Search for the cell housing the specified text and yield its [x, y] center coordinate. 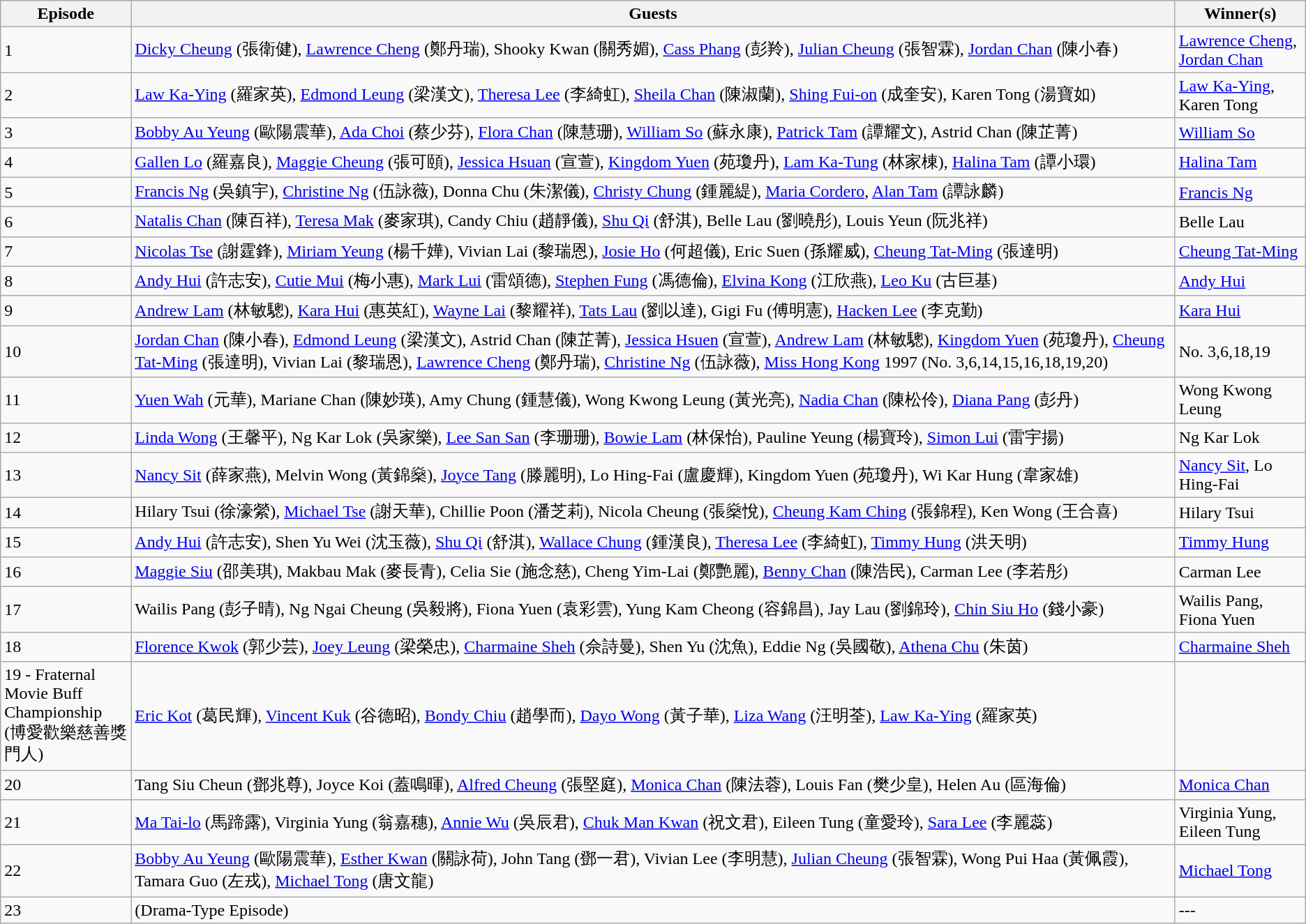
4 [66, 163]
22 [66, 871]
Monica Chan [1240, 785]
Charmaine Sheh [1240, 647]
Michael Tong [1240, 871]
11 [66, 400]
Episode [66, 14]
21 [66, 823]
15 [66, 543]
William So [1240, 132]
Bobby Au Yeung (歐陽震華), Ada Choi (蔡少芬), Flora Chan (陳慧珊), William So (蘇永康), Patrick Tam (譚耀文), Astrid Chan (陳芷菁) [653, 132]
Lawrence Cheng, Jordan Chan [1240, 50]
Gallen Lo (羅嘉良), Maggie Cheung (張可頤), Jessica Hsuan (宣萱), Kingdom Yuen (苑瓊丹), Lam Ka-Tung (林家棟), Halina Tam (譚小環) [653, 163]
Yuen Wah (元華), Mariane Chan (陳妙瑛), Amy Chung (鍾慧儀), Wong Kwong Leung (黃光亮), Nadia Chan (陳松伶), Diana Pang (彭丹) [653, 400]
Francis Ng (吳鎮宇), Christine Ng (伍詠薇), Donna Chu (朱潔儀), Christy Chung (鍾麗緹), Maria Cordero, Alan Tam (譚詠麟) [653, 192]
Andy Hui (許志安), Shen Yu Wei (沈玉薇), Shu Qi (舒淇), Wallace Chung (鍾漢良), Theresa Lee (李綺虹), Timmy Hung (洪天明) [653, 543]
6 [66, 222]
Cheung Tat-Ming [1240, 251]
8 [66, 282]
Timmy Hung [1240, 543]
Tang Siu Cheun (鄧兆尊), Joyce Koi (蓋鳴暉), Alfred Cheung (張堅庭), Monica Chan (陳法蓉), Louis Fan (樊少皇), Helen Au (區海倫) [653, 785]
3 [66, 132]
Nicolas Tse (謝霆鋒), Miriam Yeung (楊千嬅), Vivian Lai (黎瑞恩), Josie Ho (何超儀), Eric Suen (孫耀威), Cheung Tat-Ming (張達明) [653, 251]
10 [66, 351]
2 [66, 95]
Francis Ng [1240, 192]
Linda Wong (王馨平), Ng Kar Lok (吳家樂), Lee San San (李珊珊), Bowie Lam (林保怡), Pauline Yeung (楊寶玲), Simon Lui (雷宇揚) [653, 438]
Florence Kwok (郭少芸), Joey Leung (梁榮忠), Charmaine Sheh (佘詩曼), Shen Yu (沈魚), Eddie Ng (吳國敬), Athena Chu (朱茵) [653, 647]
(Drama-Type Episode) [653, 910]
Law Ka-Ying (羅家英), Edmond Leung (梁漢文), Theresa Lee (李綺虹), Sheila Chan (陳淑蘭), Shing Fui-on (成奎安), Karen Tong (湯寶如) [653, 95]
Belle Lau [1240, 222]
Andy Hui [1240, 282]
Natalis Chan (陳百祥), Teresa Mak (麥家琪), Candy Chiu (趙靜儀), Shu Qi (舒淇), Belle Lau (劉曉彤), Louis Yeun (阮兆祥) [653, 222]
Wailis Pang (彭子晴), Ng Ngai Cheung (吳毅將), Fiona Yuen (袁彩雲), Yung Kam Cheong (容錦昌), Jay Lau (劉錦玲), Chin Siu Ho (錢小豪) [653, 609]
Law Ka-Ying, Karen Tong [1240, 95]
Winner(s) [1240, 14]
16 [66, 572]
Kara Hui [1240, 311]
Andrew Lam (林敏驄), Kara Hui (惠英紅), Wayne Lai (黎耀祥), Tats Lau (劉以達), Gigi Fu (傅明憲), Hacken Lee (李克勤) [653, 311]
No. 3,6,18,19 [1240, 351]
--- [1240, 910]
Maggie Siu (邵美琪), Makbau Mak (麥長青), Celia Sie (施念慈), Cheng Yim-Lai (鄭艷麗), Benny Chan (陳浩民), Carman Lee (李若彤) [653, 572]
Halina Tam [1240, 163]
9 [66, 311]
Wailis Pang, Fiona Yuen [1240, 609]
20 [66, 785]
Wong Kwong Leung [1240, 400]
Ma Tai-lo (馬蹄露), Virginia Yung (翁嘉穗), Annie Wu (吳辰君), Chuk Man Kwan (祝文君), Eileen Tung (童愛玲), Sara Lee (李麗蕊) [653, 823]
Ng Kar Lok [1240, 438]
1 [66, 50]
Nancy Sit, Lo Hing-Fai [1240, 476]
Nancy Sit (薛家燕), Melvin Wong (黃錦燊), Joyce Tang (滕麗明), Lo Hing-Fai (盧慶輝), Kingdom Yuen (苑瓊丹), Wi Kar Hung (韋家雄) [653, 476]
14 [66, 513]
23 [66, 910]
Virginia Yung, Eileen Tung [1240, 823]
18 [66, 647]
19 - Fraternal Movie Buff Championship (博愛歡樂慈善獎門人) [66, 715]
Andy Hui (許志安), Cutie Mui (梅小惠), Mark Lui (雷頌德), Stephen Fung (馮德倫), Elvina Kong (江欣燕), Leo Ku (古巨基) [653, 282]
Carman Lee [1240, 572]
5 [66, 192]
Guests [653, 14]
12 [66, 438]
Eric Kot (葛民輝), Vincent Kuk (谷德昭), Bondy Chiu (趙學而), Dayo Wong (黃子華), Liza Wang (汪明荃), Law Ka-Ying (羅家英) [653, 715]
13 [66, 476]
Dicky Cheung (張衛健), Lawrence Cheng (鄭丹瑞), Shooky Kwan (關秀媚), Cass Phang (彭羚), Julian Cheung (張智霖), Jordan Chan (陳小春) [653, 50]
Hilary Tsui (徐濠縈), Michael Tse (謝天華), Chillie Poon (潘芝莉), Nicola Cheung (張燊悅), Cheung Kam Ching (張錦程), Ken Wong (王合喜) [653, 513]
Hilary Tsui [1240, 513]
7 [66, 251]
17 [66, 609]
